Detect which cell encompasses the target text, then output its [X, Y] center coordinate. 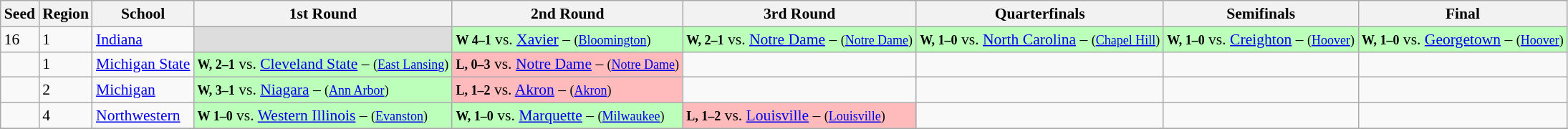
Final [1463, 14]
Michigan State [143, 64]
Region [66, 14]
W, 3–1 vs. Niagara – (Ann Arbor) [322, 90]
1st Round [322, 14]
4 [66, 116]
W 1–0 vs. Western Illinois – (Evanston) [322, 116]
Northwestern [143, 116]
L, 0–3 vs. Notre Dame – (Notre Dame) [567, 64]
2 [66, 90]
Seed [20, 14]
2nd Round [567, 14]
W, 1–0 vs. Marquette – (Milwaukee) [567, 116]
16 [20, 39]
3rd Round [799, 14]
W, 1–0 vs. Creighton – (Hoover) [1261, 39]
W, 2–1 vs. Cleveland State – (East Lansing) [322, 64]
School [143, 14]
W, 2–1 vs. Notre Dame – (Notre Dame) [799, 39]
Quarterfinals [1040, 14]
Indiana [143, 39]
W, 1–0 vs. Georgetown – (Hoover) [1463, 39]
W 4–1 vs. Xavier – (Bloomington) [567, 39]
W, 1–0 vs. North Carolina – (Chapel Hill) [1040, 39]
Michigan [143, 90]
Semifinals [1261, 14]
L, 1–2 vs. Akron – (Akron) [567, 90]
L, 1–2 vs. Louisville – (Louisville) [799, 116]
